Determine the (x, y) coordinate at the center of the cell enclosing the given text.  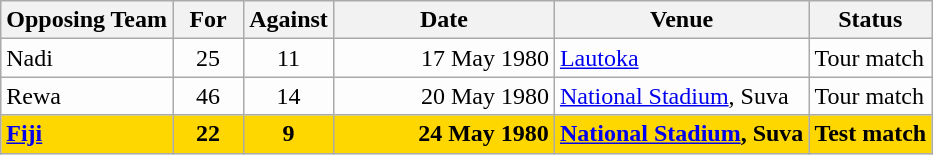
Opposing Team (87, 20)
14 (289, 96)
For (208, 20)
24 May 1980 (444, 134)
22 (208, 134)
17 May 1980 (444, 58)
Status (870, 20)
Date (444, 20)
Rewa (87, 96)
Nadi (87, 58)
25 (208, 58)
Against (289, 20)
Lautoka (681, 58)
Test match (870, 134)
11 (289, 58)
46 (208, 96)
Venue (681, 20)
9 (289, 134)
Fiji (87, 134)
20 May 1980 (444, 96)
